Capture the cell that displays the provided text and extract its (X, Y) central coordinate. 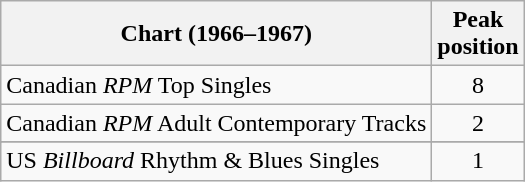
Peakposition (478, 34)
Canadian RPM Top Singles (216, 85)
Canadian RPM Adult Contemporary Tracks (216, 123)
1 (478, 161)
2 (478, 123)
US Billboard Rhythm & Blues Singles (216, 161)
Chart (1966–1967) (216, 34)
8 (478, 85)
